Return the (X, Y) coordinate for the center point of the cell that contains the specified text.  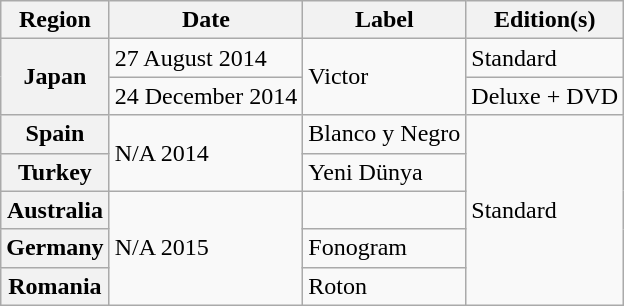
Spain (55, 134)
Fonogram (384, 248)
Turkey (55, 172)
Victor (384, 77)
Roton (384, 286)
Edition(s) (545, 20)
Date (206, 20)
Yeni Dünya (384, 172)
Deluxe + DVD (545, 96)
N/A 2014 (206, 153)
24 December 2014 (206, 96)
Blanco y Negro (384, 134)
Romania (55, 286)
27 August 2014 (206, 58)
N/A 2015 (206, 248)
Label (384, 20)
Germany (55, 248)
Australia (55, 210)
Region (55, 20)
Japan (55, 77)
